From the cell containing the given text, extract its center point as (X, Y) coordinate. 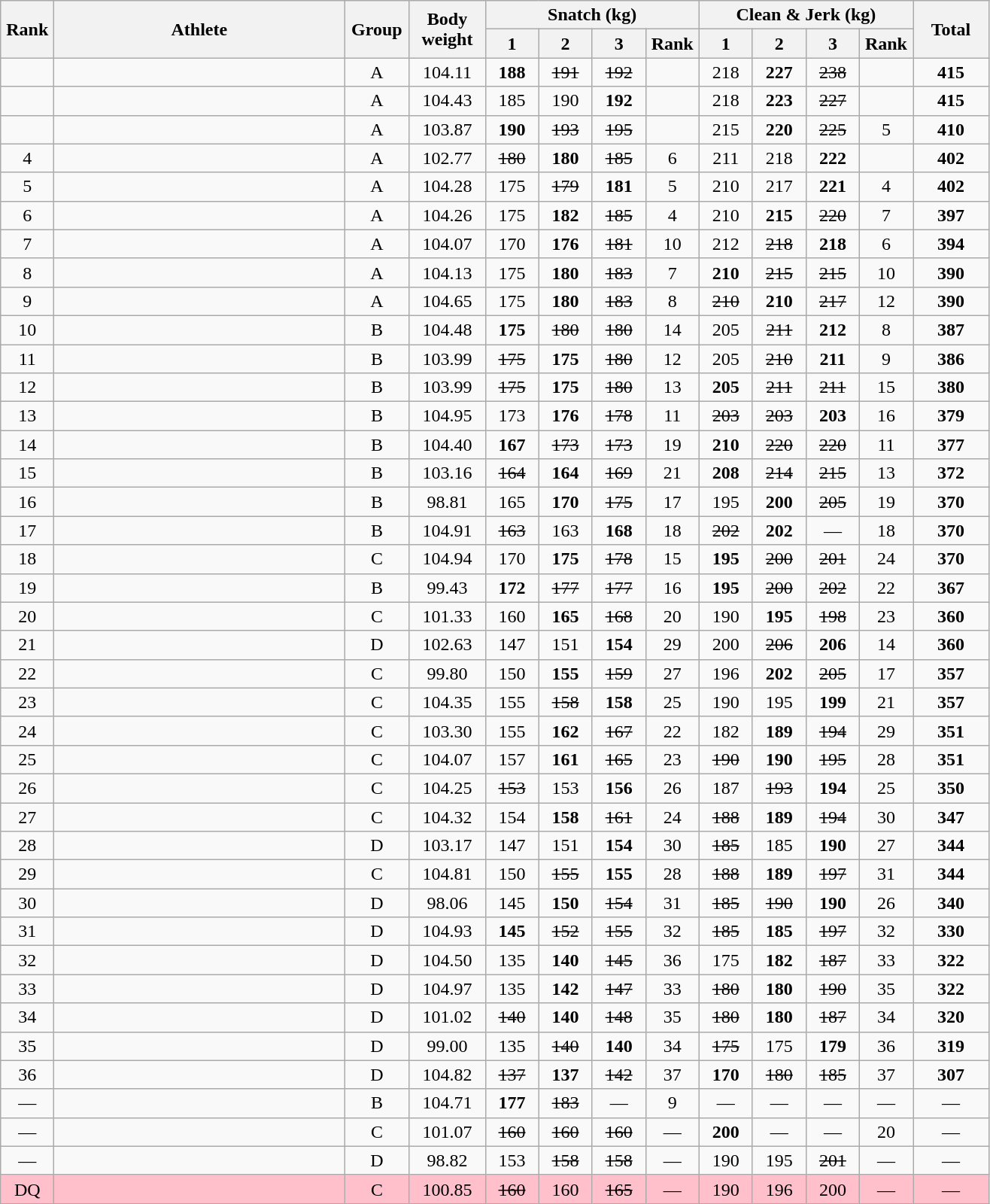
104.94 (447, 559)
Group (377, 29)
350 (951, 788)
104.35 (447, 702)
101.33 (447, 616)
104.97 (447, 989)
104.43 (447, 101)
Clean & Jerk (kg) (806, 15)
98.81 (447, 502)
104.91 (447, 531)
104.95 (447, 416)
Snatch (kg) (592, 15)
104.82 (447, 1075)
386 (951, 359)
397 (951, 215)
104.13 (447, 272)
103.87 (447, 129)
307 (951, 1075)
223 (779, 101)
191 (566, 72)
225 (832, 129)
148 (618, 1017)
104.71 (447, 1103)
340 (951, 903)
377 (951, 445)
157 (512, 759)
103.16 (447, 473)
347 (951, 816)
104.11 (447, 72)
Total (951, 29)
104.93 (447, 932)
104.25 (447, 788)
100.85 (447, 1189)
104.26 (447, 215)
221 (832, 187)
104.50 (447, 960)
214 (779, 473)
159 (618, 673)
222 (832, 158)
169 (618, 473)
98.06 (447, 903)
394 (951, 244)
104.40 (447, 445)
104.65 (447, 301)
380 (951, 388)
320 (951, 1017)
99.80 (447, 673)
Athlete (199, 29)
330 (951, 932)
103.30 (447, 731)
104.81 (447, 874)
379 (951, 416)
101.02 (447, 1017)
410 (951, 129)
162 (566, 731)
Body weight (447, 29)
99.00 (447, 1046)
102.77 (447, 158)
104.28 (447, 187)
102.63 (447, 645)
238 (832, 72)
172 (512, 588)
104.32 (447, 816)
104.48 (447, 330)
387 (951, 330)
199 (832, 702)
101.07 (447, 1132)
99.43 (447, 588)
319 (951, 1046)
367 (951, 588)
98.82 (447, 1160)
DQ (27, 1189)
372 (951, 473)
152 (566, 932)
208 (725, 473)
156 (618, 788)
103.17 (447, 846)
198 (832, 616)
